Detect which cell encompasses the target text, then output its (x, y) center coordinate. 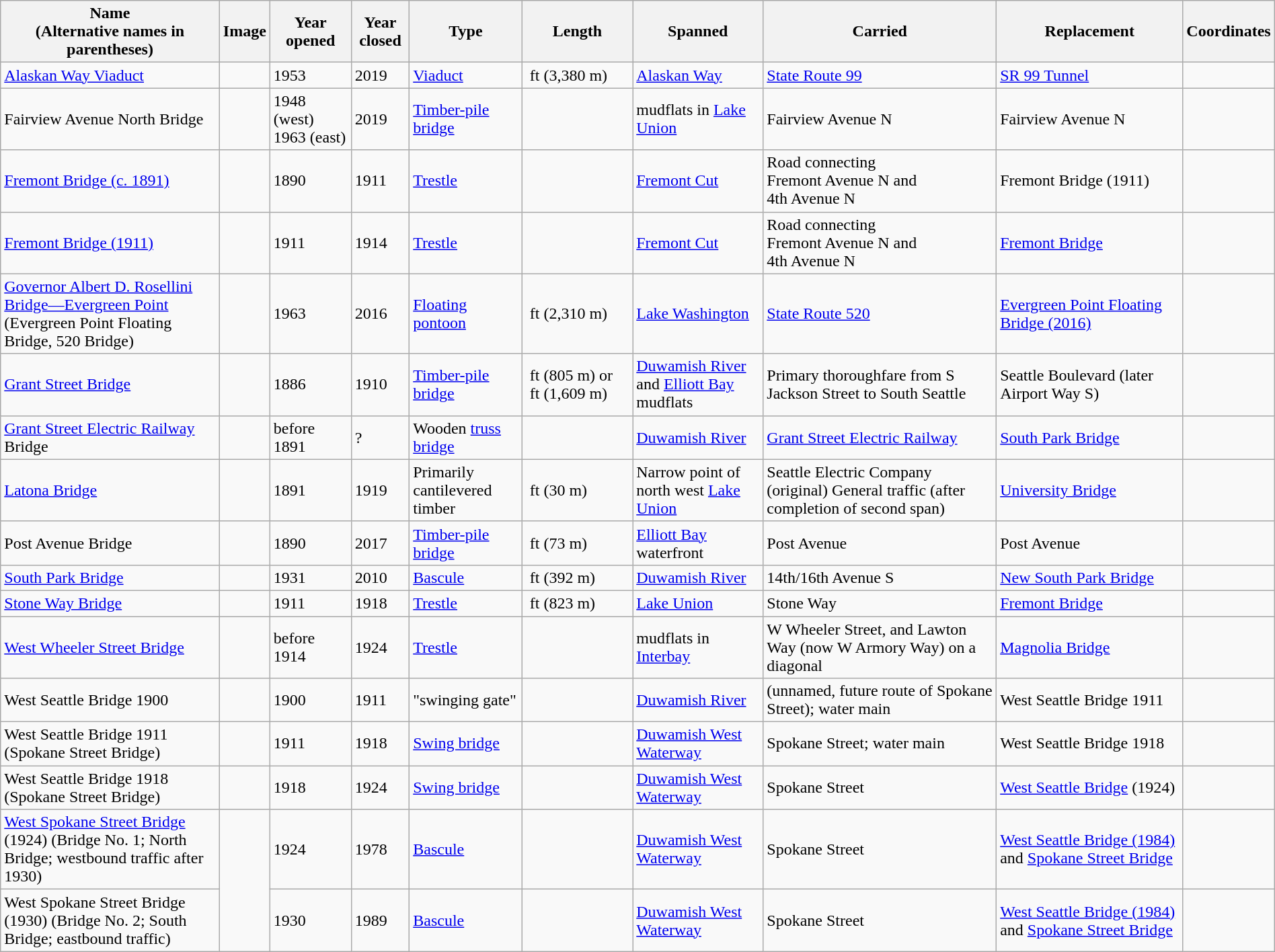
1900 (311, 701)
1989 (380, 920)
Coordinates (1229, 32)
ft (805 m) or ft (1,609 m) (577, 385)
1978 (380, 850)
Year closed (380, 32)
West Spokane Street Bridge (1930) (Bridge No. 2; South Bridge; eastbound traffic) (110, 920)
West Seattle Bridge 1911 (1089, 701)
Length (577, 32)
West Seattle Bridge 1918 (1089, 744)
Grant Street Electric Railway (880, 437)
2010 (380, 578)
Latona Bridge (110, 490)
Primary thoroughfare from S Jackson Street to South Seattle (880, 385)
2016 (380, 313)
before 1891 (311, 437)
W Wheeler Street, and Lawton Way (now W Armory Way) on a diagonal (880, 647)
Narrow point of north west Lake Union (698, 490)
Image (245, 32)
14th/16th Avenue S (880, 578)
1963 (311, 313)
Spokane Street; water main (880, 744)
1919 (380, 490)
ft (73 m) (577, 543)
West Seattle Bridge 1918 (Spokane Street Bridge) (110, 788)
1910 (380, 385)
Alaskan Way (698, 75)
West Wheeler Street Bridge (110, 647)
Fremont Bridge (c. 1891) (110, 181)
1953 (311, 75)
Stone Way (880, 603)
Post Avenue Bridge (110, 543)
West Seattle Bridge 1911 (Spokane Street Bridge) (110, 744)
Viaduct (466, 75)
Grant Street Bridge (110, 385)
Lake Washington (698, 313)
Seattle Boulevard (later Airport Way S) (1089, 385)
Elliott Bay waterfront (698, 543)
"swinging gate" (466, 701)
Stone Way Bridge (110, 603)
Seattle Electric Company (original) General traffic (after completion of second span) (880, 490)
Evergreen Point Floating Bridge (2016) (1089, 313)
Primarily cantilevered timber (466, 490)
1914 (380, 243)
Year opened (311, 32)
1886 (311, 385)
ft (823 m) (577, 603)
ft (2,310 m) (577, 313)
Duwamish River and Elliott Bay mudflats (698, 385)
1948 (west) 1963 (east) (311, 119)
mudflats in Interbay (698, 647)
Fairview Avenue North Bridge (110, 119)
Floating pontoon (466, 313)
1891 (311, 490)
State Route 99 (880, 75)
before 1914 (311, 647)
mudflats in Lake Union (698, 119)
West Spokane Street Bridge (1924) (Bridge No. 1; North Bridge; westbound traffic after 1930) (110, 850)
ft (30 m) (577, 490)
Type (466, 32)
Governor Albert D. Rosellini Bridge—Evergreen Point(Evergreen Point Floating Bridge, 520 Bridge) (110, 313)
(unnamed, future route of Spokane Street); water main (880, 701)
1931 (311, 578)
ft (3,380 m) (577, 75)
Carried (880, 32)
Spanned (698, 32)
Wooden truss bridge (466, 437)
New South Park Bridge (1089, 578)
ft (392 m) (577, 578)
University Bridge (1089, 490)
SR 99 Tunnel (1089, 75)
Grant Street Electric Railway Bridge (110, 437)
Alaskan Way Viaduct (110, 75)
Lake Union (698, 603)
West Seattle Bridge 1900 (110, 701)
Replacement (1089, 32)
State Route 520 (880, 313)
? (380, 437)
1930 (311, 920)
Magnolia Bridge (1089, 647)
West Seattle Bridge (1924) (1089, 788)
Name(Alternative names in parentheses) (110, 32)
2017 (380, 543)
